Capture the cell that displays the provided text and extract its (x, y) central coordinate. 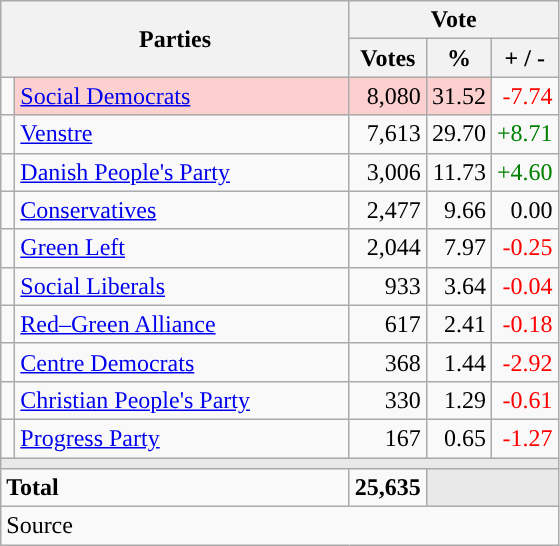
Source (280, 526)
-7.74 (524, 96)
+8.71 (524, 134)
368 (388, 362)
-0.61 (524, 400)
933 (388, 286)
Conservatives (182, 210)
Total (176, 488)
0.00 (524, 210)
Votes (388, 58)
1.44 (458, 362)
Vote (454, 20)
8,080 (388, 96)
% (458, 58)
Danish People's Party (182, 172)
1.29 (458, 400)
167 (388, 438)
+ / - (524, 58)
Social Liberals (182, 286)
0.65 (458, 438)
330 (388, 400)
25,635 (388, 488)
3.64 (458, 286)
Green Left (182, 248)
9.66 (458, 210)
31.52 (458, 96)
617 (388, 324)
-0.25 (524, 248)
2,477 (388, 210)
+4.60 (524, 172)
-1.27 (524, 438)
Venstre (182, 134)
-2.92 (524, 362)
3,006 (388, 172)
2,044 (388, 248)
29.70 (458, 134)
Social Democrats (182, 96)
Progress Party (182, 438)
Red–Green Alliance (182, 324)
7.97 (458, 248)
Centre Democrats (182, 362)
Parties (176, 39)
-0.18 (524, 324)
11.73 (458, 172)
Christian People's Party (182, 400)
2.41 (458, 324)
-0.04 (524, 286)
7,613 (388, 134)
